Detect which cell encompasses the target text, then output its (X, Y) center coordinate. 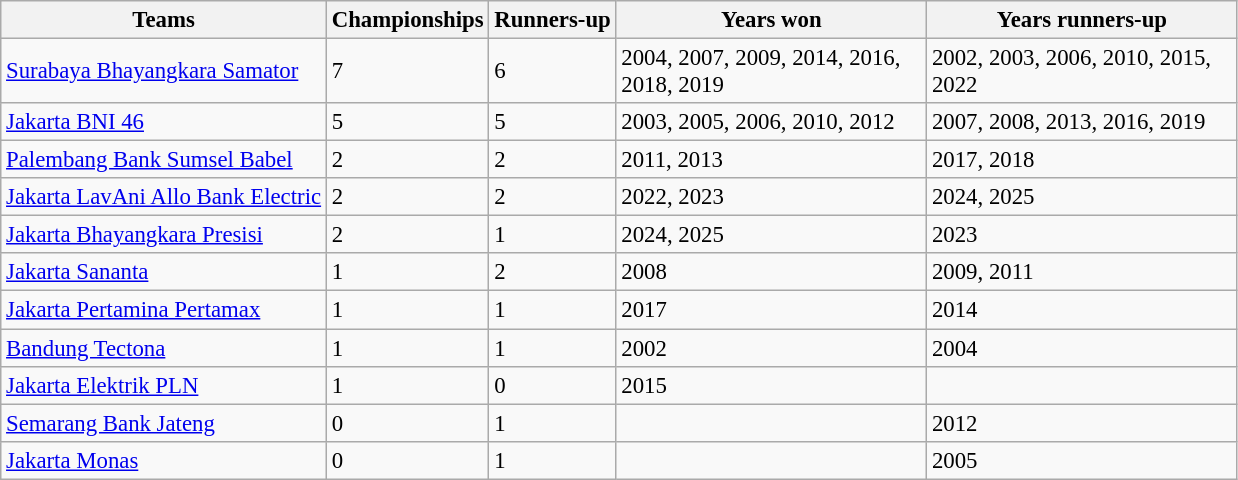
2003, 2005, 2006, 2010, 2012 (772, 122)
2015 (772, 385)
Jakarta Bhayangkara Presisi (164, 235)
2011, 2013 (772, 160)
Jakarta Pertamina Pertamax (164, 310)
Palembang Bank Sumsel Babel (164, 160)
Surabaya Bhayangkara Samator (164, 72)
2017, 2018 (1082, 160)
Championships (408, 20)
2009, 2011 (1082, 273)
Years runners-up (1082, 20)
2008 (772, 273)
Years won (772, 20)
2005 (1082, 460)
Jakarta LavAni Allo Bank Electric (164, 197)
Runners-up (552, 20)
2023 (1082, 235)
2017 (772, 310)
6 (552, 72)
2004 (1082, 348)
2014 (1082, 310)
2022, 2023 (772, 197)
Jakarta Elektrik PLN (164, 385)
2002 (772, 348)
2002, 2003, 2006, 2010, 2015, 2022 (1082, 72)
Semarang Bank Jateng (164, 423)
Bandung Tectona (164, 348)
Jakarta Sananta (164, 273)
Teams (164, 20)
2007, 2008, 2013, 2016, 2019 (1082, 122)
7 (408, 72)
Jakarta Monas (164, 460)
2004, 2007, 2009, 2014, 2016, 2018, 2019 (772, 72)
Jakarta BNI 46 (164, 122)
2012 (1082, 423)
